Search for the cell housing the specified text and yield its [x, y] center coordinate. 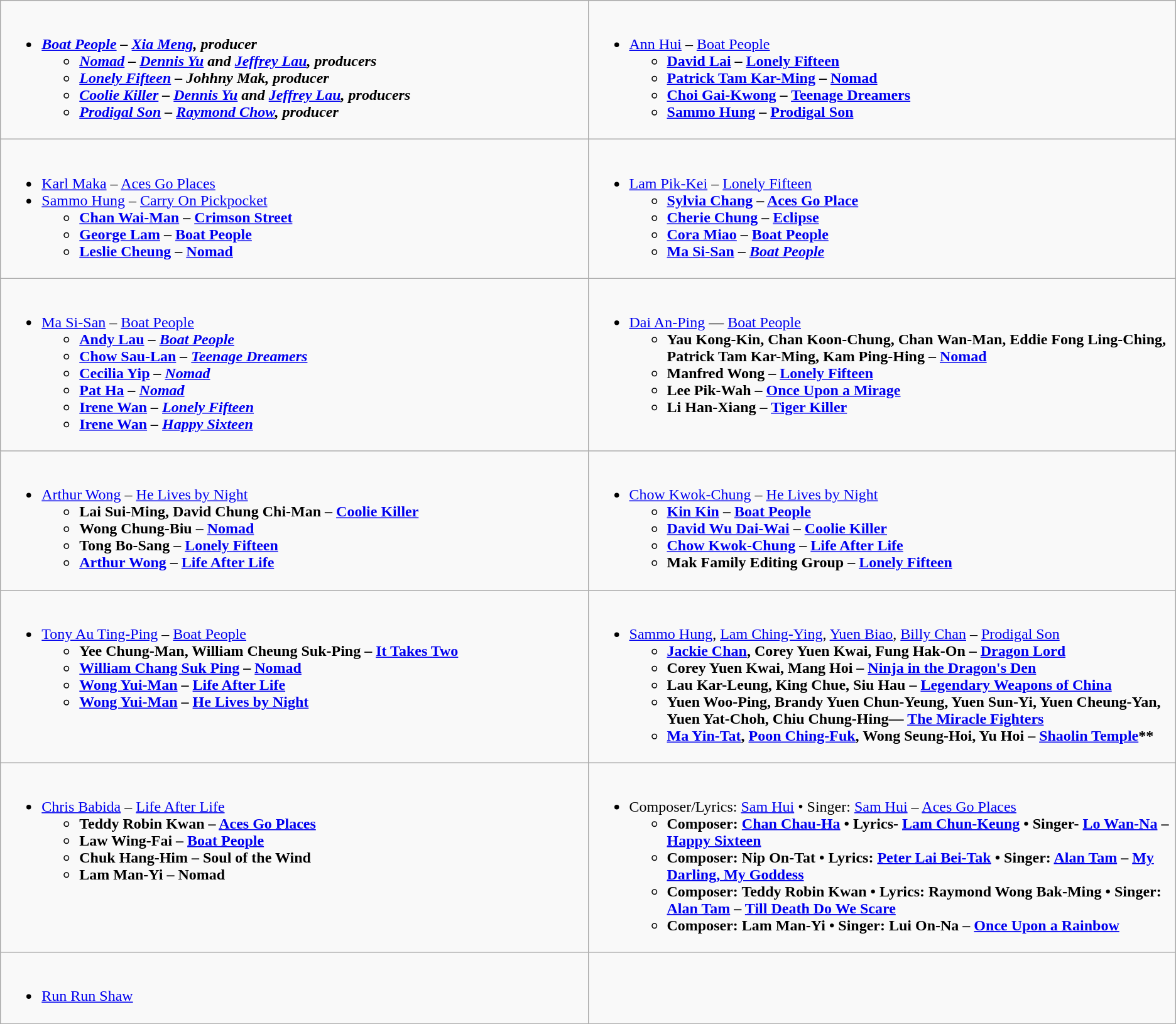
Lam Pik-Kei – Lonely FifteenSylvia Chang – Aces Go PlaceCherie Chung – EclipseCora Miao – Boat PeopleMa Si-San – Boat People [882, 209]
Karl Maka – Aces Go PlacesSammo Hung – Carry On PickpocketChan Wai-Man – Crimson StreetGeorge Lam – Boat PeopleLeslie Cheung – Nomad [294, 209]
Run Run Shaw [294, 988]
Chris Babida – Life After LifeTeddy Robin Kwan – Aces Go PlacesLaw Wing-Fai – Boat PeopleChuk Hang-Him – Soul of the WindLam Man-Yi – Nomad [294, 858]
Ann Hui – Boat PeopleDavid Lai – Lonely FifteenPatrick Tam Kar-Ming – NomadChoi Gai-Kwong – Teenage DreamersSammo Hung – Prodigal Son [882, 70]
